Return [X, Y] of the center of cell containing provided text 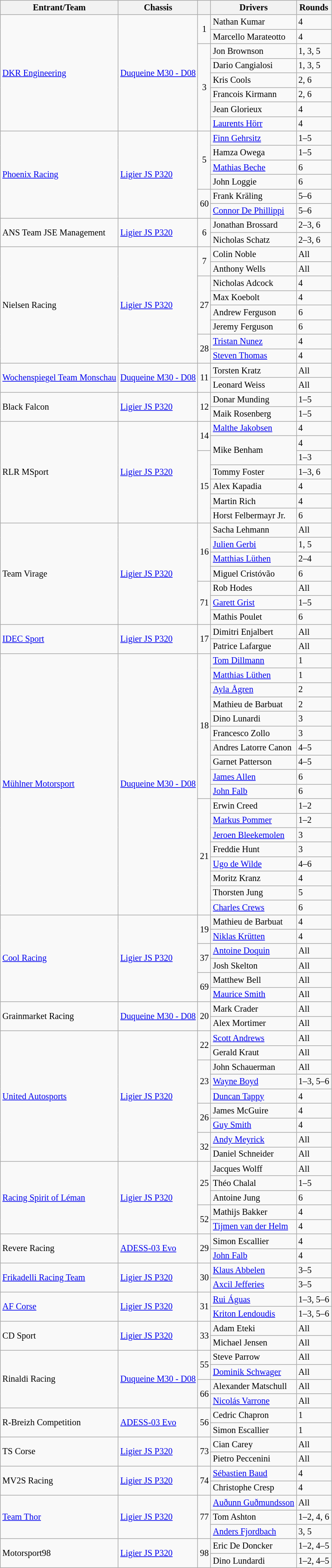
Eric De Doncker [254, 1546]
3, 5 [314, 1531]
Alex Mortimer [254, 1023]
Laurents Hörr [254, 124]
Steve Parrow [254, 1357]
Francesco Zollo [254, 733]
MV2S Racing [60, 1481]
Nicholas Schatz [254, 240]
4–6 [314, 864]
Sacha Lehmann [254, 530]
Jeroen Bleekemolen [254, 835]
Phoenix Racing [60, 174]
Christophe Cresp [254, 1488]
Thorsten Jung [254, 893]
Josh Skelton [254, 966]
66 [204, 1394]
30 [204, 1277]
Markus Pommer [254, 820]
Black Falcon [60, 406]
Andy Meyrick [254, 1140]
Tom Dillmann [254, 661]
Ayla Ågren [254, 690]
United Autosports [60, 1096]
69 [204, 987]
Rounds [314, 7]
98 [204, 1553]
11 [204, 378]
AF Corse [60, 1307]
Cool Racing [60, 958]
16 [204, 552]
Dino Lundardi [254, 1561]
RLR MSport [60, 472]
1–2, 4, 6 [314, 1517]
Moritz Kranz [254, 878]
37 [204, 958]
Dario Cangialosi [254, 66]
32 [204, 1147]
Andrew Ferguson [254, 312]
Patrice Lafargue [254, 646]
Pietro Peccenini [254, 1459]
CD Sport [60, 1335]
Alex Kapadia [254, 486]
Motorsport98 [60, 1553]
Nicolás Varrone [254, 1401]
52 [204, 1220]
Jon Brownson [254, 51]
James Allen [254, 777]
Mathias Beche [254, 167]
Andres Latorre Canon [254, 748]
60 [204, 204]
1, 5 [314, 545]
Jean Glorieux [254, 109]
Duncan Tappy [254, 1096]
Horst Felbermayr Jr. [254, 515]
18 [204, 726]
Tristan Nunez [254, 341]
Gerald Kraut [254, 1053]
Cedric Chapron [254, 1415]
Chassis [158, 7]
Niklas Krütten [254, 936]
Michael Jensen [254, 1343]
2–4 [314, 559]
Steven Thomas [254, 356]
7 [204, 261]
29 [204, 1248]
John Loggie [254, 182]
Maurice Smith [254, 994]
17 [204, 639]
73 [204, 1452]
Drivers [254, 7]
31 [204, 1307]
26 [204, 1118]
Scott Andrews [254, 1038]
TS Corse [60, 1452]
Tommy Foster [254, 472]
Cian Carey [254, 1444]
Team Thor [60, 1517]
Tijmen van der Helm [254, 1226]
19 [204, 929]
Sébastien Baud [254, 1474]
Malthe Jakobsen [254, 428]
Tom Ashton [254, 1517]
Jacques Wolff [254, 1169]
Auðunn Guðmundsson [254, 1502]
Torsten Kratz [254, 370]
Francois Kirmann [254, 94]
Alexander Matschull [254, 1386]
1–3 [314, 458]
Dimitri Enjalbert [254, 632]
14 [204, 436]
15 [204, 486]
John Schauerman [254, 1067]
R-Breizh Competition [60, 1422]
Guy Smith [254, 1125]
Team Virage [60, 574]
Wayne Boyd [254, 1082]
Daniel Schneider [254, 1154]
33 [204, 1335]
Dominik Schwager [254, 1372]
Kris Cools [254, 80]
Finn Gehrsitz [254, 138]
Antoine Jung [254, 1198]
Mark Crader [254, 1009]
Max Koebolt [254, 298]
Théo Chalal [254, 1183]
Kriton Lendoudis [254, 1314]
Hamza Owega [254, 153]
Garnet Patterson [254, 762]
74 [204, 1481]
Martin Rich [254, 501]
Mathis Poulet [254, 617]
Garett Grist [254, 602]
Julien Gerbi [254, 545]
Maik Rosenberg [254, 414]
Miguel Cristóvão [254, 574]
ANS Team JSE Management [60, 232]
12 [204, 406]
Adam Eteki [254, 1328]
28 [204, 348]
Ugo de Wilde [254, 864]
James McGuire [254, 1110]
Freddie Hunt [254, 849]
Nathan Kumar [254, 22]
Frikadelli Racing Team [60, 1277]
71 [204, 603]
21 [204, 856]
Colin Noble [254, 254]
Mühlner Motorsport [60, 784]
Jeremy Ferguson [254, 327]
Klaus Abbelen [254, 1270]
55 [204, 1364]
23 [204, 1082]
Marcello Marateotto [254, 37]
Anders Fjordbach [254, 1531]
Jonathan Brossard [254, 225]
22 [204, 1045]
Racing Spirit of Léman [60, 1198]
Rinaldi Racing [60, 1379]
Donar Munding [254, 399]
27 [204, 305]
Mathijs Bakker [254, 1212]
Connor De Phillippi [254, 211]
20 [204, 1016]
Dino Lunardi [254, 719]
56 [204, 1422]
Revere Racing [60, 1248]
DKR Engineering [60, 72]
Leonard Weiss [254, 385]
Mike Benham [254, 450]
Matthew Bell [254, 980]
Frank Kräling [254, 196]
1–3, 6 [314, 472]
Rob Hodes [254, 588]
Grainmarket Racing [60, 1016]
Charles Crews [254, 907]
Anthony Wells [254, 269]
Antoine Doquin [254, 951]
Nicholas Adcock [254, 283]
Wochenspiegel Team Monschau [60, 378]
IDEC Sport [60, 639]
77 [204, 1517]
Rui Águas [254, 1299]
Nielsen Racing [60, 304]
Erwin Creed [254, 806]
Entrant/Team [60, 7]
25 [204, 1183]
Axcil Jefferies [254, 1285]
